Find where the given text appears and provide that cell's center as [X, Y] coordinate. 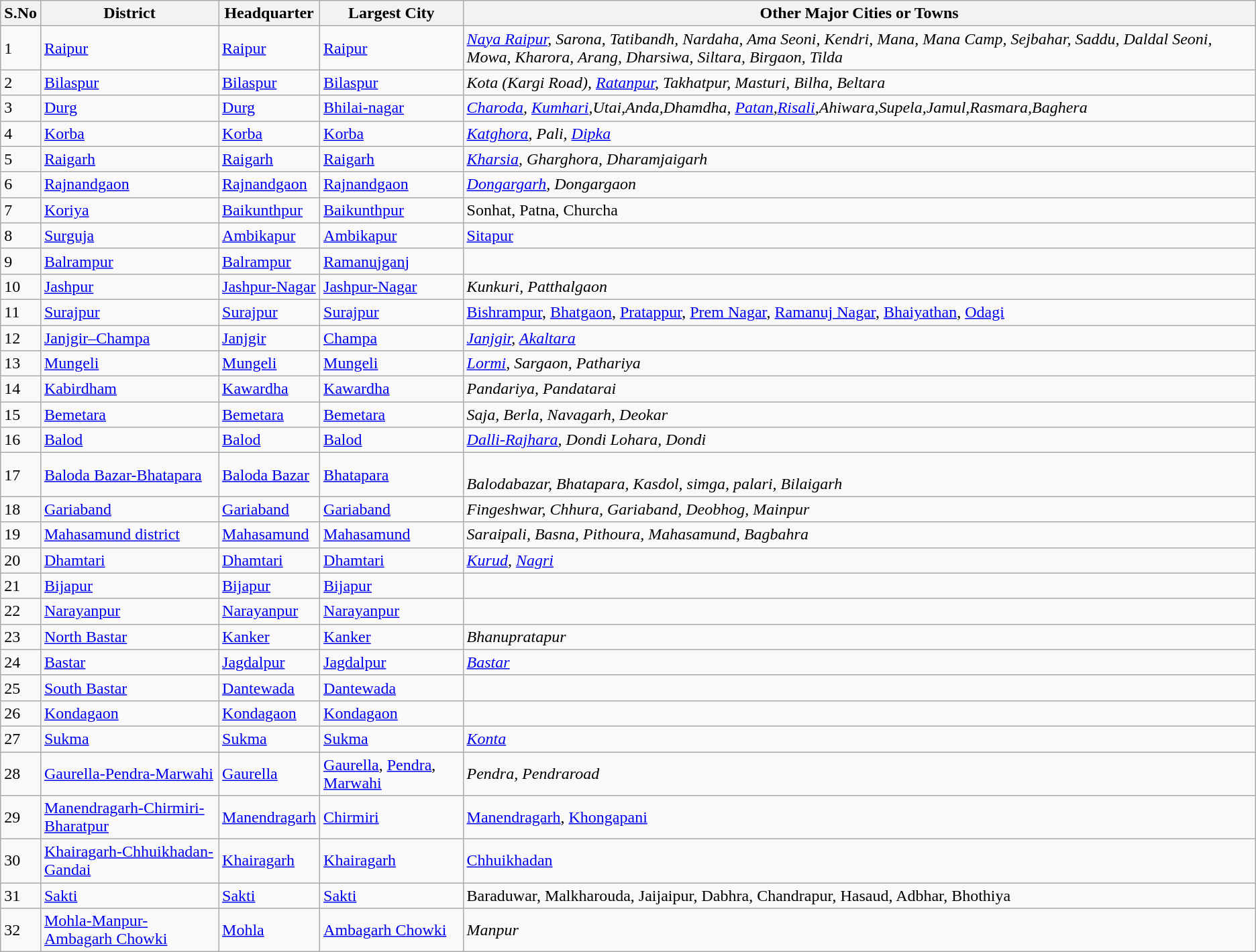
Jashpur [129, 286]
7 [21, 210]
Fingeshwar, Chhura, Gariaband, Deobhog, Mainpur [859, 509]
Manendragarh [270, 817]
Champa [392, 337]
Kunkuri, Patthalgaon [859, 286]
North Bastar [129, 637]
Janjgir [270, 337]
Mohla-Manpur-Ambagarh Chowki [129, 930]
Saraipali, Basna, Pithoura, Mahasamund, Bagbahra [859, 535]
20 [21, 560]
27 [21, 739]
Manendragarh, Khongapani [859, 817]
S.No [21, 13]
17 [21, 475]
Lormi, Sargaon, Pathariya [859, 364]
Saja, Berla, Navagarh, Deokar [859, 415]
9 [21, 261]
16 [21, 440]
Manendragarh-Chirmiri-Bharatpur [129, 817]
5 [21, 159]
Chhuikhadan [859, 861]
Bishrampur, Bhatgaon, Pratappur, Prem Nagar, Ramanuj Nagar, Bhaiyathan, Odagi [859, 312]
25 [21, 688]
Pendra, Pendraroad [859, 773]
Gaurella-Pendra-Marwahi [129, 773]
Headquarter [270, 13]
Ambagarh Chowki [392, 930]
Mahasamund district [129, 535]
8 [21, 235]
Kharsia, Gharghora, Dharamjaigarh [859, 159]
Gaurella [270, 773]
Chirmiri [392, 817]
Bhilai-nagar [392, 108]
15 [21, 415]
Manpur [859, 930]
19 [21, 535]
South Bastar [129, 688]
24 [21, 662]
Janjgir–Champa [129, 337]
6 [21, 184]
Mohla [270, 930]
4 [21, 134]
Kabirdham [129, 389]
31 [21, 896]
23 [21, 637]
District [129, 13]
32 [21, 930]
Charoda, Kumhari,Utai,Anda,Dhamdha, Patan,Risali,Ahiwara,Supela,Jamul,Rasmara,Baghera [859, 108]
14 [21, 389]
Sitapur [859, 235]
Janjgir, Akaltara [859, 337]
1 [21, 48]
30 [21, 861]
Kota (Kargi Road), Ratanpur, Takhatpur, Masturi, Bilha, Beltara [859, 83]
2 [21, 83]
Other Major Cities or Towns [859, 13]
Bhanupratapur [859, 637]
26 [21, 713]
28 [21, 773]
29 [21, 817]
Kurud, Nagri [859, 560]
22 [21, 611]
12 [21, 337]
Pandariya, Pandatarai [859, 389]
Koriya [129, 210]
3 [21, 108]
Dongargarh, Dongargaon [859, 184]
Largest City [392, 13]
Surguja [129, 235]
Ramanujganj [392, 261]
Khairagarh-Chhuikhadan-Gandai [129, 861]
18 [21, 509]
10 [21, 286]
Baraduwar, Malkharouda, Jaijaipur, Dabhra, Chandrapur, Hasaud, Adbhar, Bhothiya [859, 896]
Konta [859, 739]
11 [21, 312]
Baloda Bazar [270, 475]
Balodabazar, Bhatapara, Kasdol, simga, palari, Bilaigarh [859, 475]
Baloda Bazar-Bhatapara [129, 475]
21 [21, 586]
Bhatapara [392, 475]
Dalli-Rajhara, Dondi Lohara, Dondi [859, 440]
13 [21, 364]
Gaurella, Pendra, Marwahi [392, 773]
Sonhat, Patna, Churcha [859, 210]
Katghora, Pali, Dipka [859, 134]
